For the text-containing cell, return its midpoint in [x, y] coordinate format. 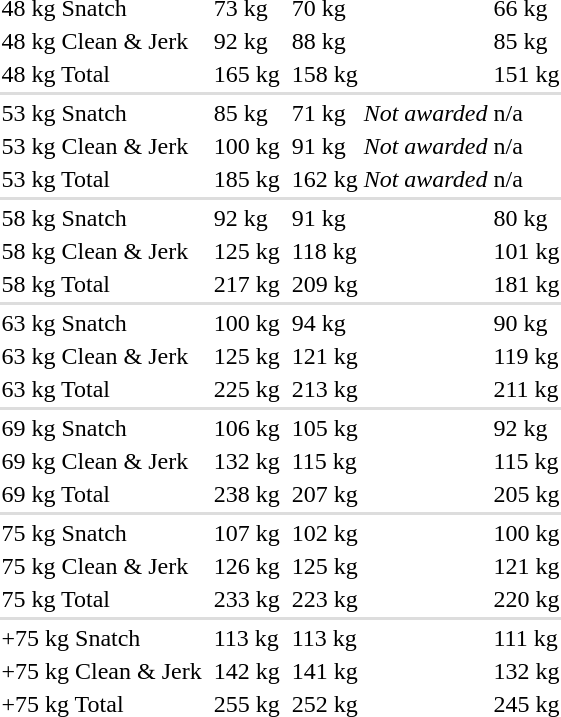
223 kg [324, 599]
69 kg Clean & Jerk [102, 461]
106 kg [246, 428]
94 kg [324, 323]
225 kg [246, 389]
48 kg Total [102, 74]
105 kg [324, 428]
63 kg Total [102, 389]
69 kg Total [102, 494]
238 kg [246, 494]
48 kg Clean & Jerk [102, 41]
69 kg Snatch [102, 428]
75 kg Total [102, 599]
217 kg [246, 284]
107 kg [246, 533]
162 kg [324, 179]
80 kg [526, 218]
63 kg Clean & Jerk [102, 356]
165 kg [246, 74]
119 kg [526, 356]
158 kg [324, 74]
58 kg Snatch [102, 218]
181 kg [526, 284]
53 kg Clean & Jerk [102, 146]
75 kg Clean & Jerk [102, 566]
151 kg [526, 74]
211 kg [526, 389]
71 kg [324, 113]
205 kg [526, 494]
102 kg [324, 533]
88 kg [324, 41]
207 kg [324, 494]
+75 kg Snatch [102, 638]
58 kg Total [102, 284]
118 kg [324, 251]
209 kg [324, 284]
111 kg [526, 638]
75 kg Snatch [102, 533]
233 kg [246, 599]
63 kg Snatch [102, 323]
53 kg Total [102, 179]
101 kg [526, 251]
58 kg Clean & Jerk [102, 251]
90 kg [526, 323]
220 kg [526, 599]
+75 kg Clean & Jerk [102, 671]
126 kg [246, 566]
142 kg [246, 671]
141 kg [324, 671]
53 kg Snatch [102, 113]
185 kg [246, 179]
213 kg [324, 389]
